Identify which cell holds the provided text, then report its (x, y) central coordinate. 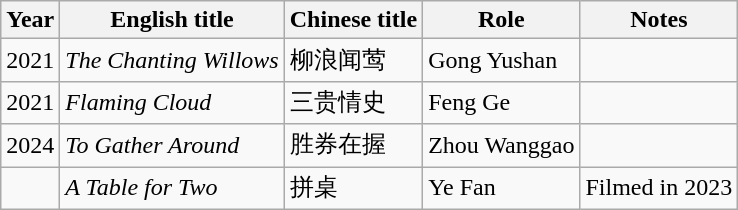
Role (502, 20)
Filmed in 2023 (659, 188)
柳浪闻莺 (353, 60)
Gong Yushan (502, 60)
2024 (30, 146)
Ye Fan (502, 188)
English title (172, 20)
胜券在握 (353, 146)
Feng Ge (502, 102)
Zhou Wanggao (502, 146)
拼桌 (353, 188)
Chinese title (353, 20)
The Chanting Willows (172, 60)
A Table for Two (172, 188)
Flaming Cloud (172, 102)
Notes (659, 20)
三贵情史 (353, 102)
Year (30, 20)
To Gather Around (172, 146)
